Output the [X, Y] coordinate of the center of the cell containing the given text.  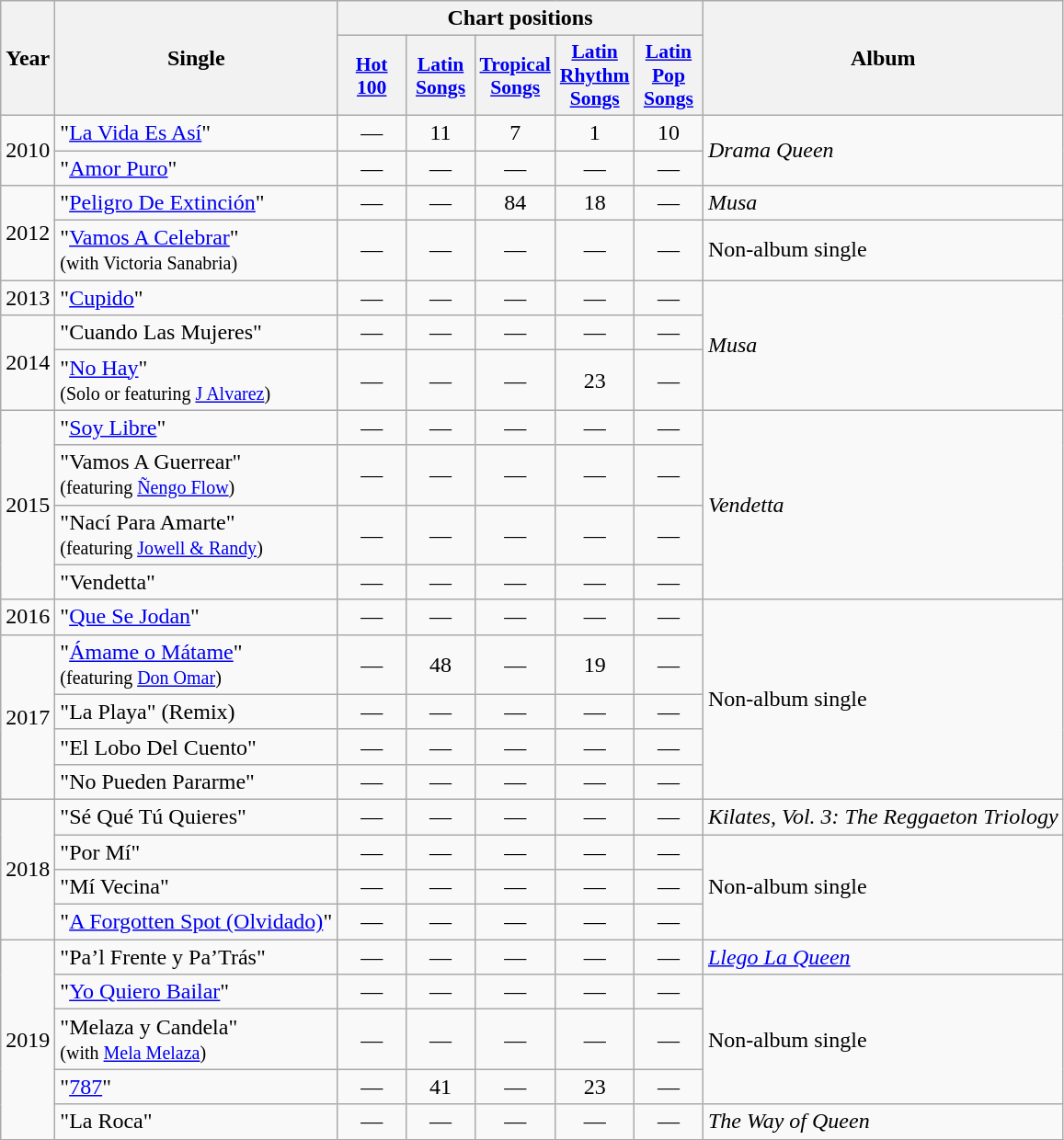
1 [595, 132]
48 [441, 664]
41 [441, 1087]
"Sé Qué Tú Quieres" [197, 816]
"Vamos A Guerrear" (featuring Ñengo Flow) [197, 474]
"El Lobo Del Cuento" [197, 747]
2019 [28, 1039]
"Nací Para Amarte" (featuring Jowell & Randy) [197, 535]
"Vamos A Celebrar" (with Victoria Sanabria) [197, 250]
2017 [28, 717]
Drama Queen [883, 150]
"Soy Libre" [197, 427]
Year [28, 59]
Llego La Queen [883, 957]
84 [515, 203]
"Cupido" [197, 298]
10 [668, 132]
"Melaza y Candela" (with Mela Melaza) [197, 1039]
"Amor Puro" [197, 168]
"787" [197, 1087]
"Pa’l Frente y Pa’Trás" [197, 957]
"Yo Quiero Bailar" [197, 992]
"No Hay" (Solo or featuring J Alvarez) [197, 381]
"Por Mí" [197, 852]
2018 [28, 869]
Single [197, 59]
"Ámame o Mátame" (featuring Don Omar) [197, 664]
2012 [28, 234]
Tropical Songs [515, 75]
18 [595, 203]
"Cuando Las Mujeres" [197, 333]
Latin Rhythm Songs [595, 75]
"No Pueden Pararme" [197, 781]
19 [595, 664]
2015 [28, 505]
"Que Se Jodan" [197, 617]
Hot 100 [372, 75]
Album [883, 59]
2016 [28, 617]
"La Vida Es Así" [197, 132]
"La Playa" (Remix) [197, 712]
"Vendetta" [197, 582]
Chart positions [521, 18]
2014 [28, 362]
Kilates, Vol. 3: The Reggaeton Triology [883, 816]
"Peligro De Extinción" [197, 203]
11 [441, 132]
"La Roca" [197, 1122]
"A Forgotten Spot (Olvidado)" [197, 922]
Latin Pop Songs [668, 75]
7 [515, 132]
2010 [28, 150]
Latin Songs [441, 75]
The Way of Queen [883, 1122]
"Mí Vecina" [197, 887]
Vendetta [883, 505]
2013 [28, 298]
